Detect which cell encompasses the target text, then output its (X, Y) center coordinate. 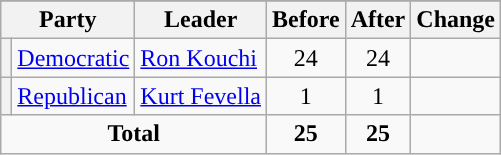
Kurt Fevella (201, 96)
Ron Kouchi (201, 58)
Leader (201, 20)
After (378, 20)
Republican (74, 96)
Change (456, 20)
Democratic (74, 58)
Party (68, 20)
Total (134, 134)
Before (306, 20)
